Locate the cell with the specified text and output its [x, y] center coordinate. 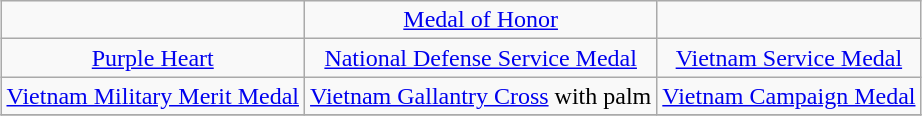
Vietnam Military Merit Medal [153, 96]
Medal of Honor [481, 20]
Vietnam Service Medal [789, 58]
Vietnam Campaign Medal [789, 96]
Purple Heart [153, 58]
Vietnam Gallantry Cross with palm [481, 96]
National Defense Service Medal [481, 58]
